Capture the cell that displays the provided text and extract its (X, Y) central coordinate. 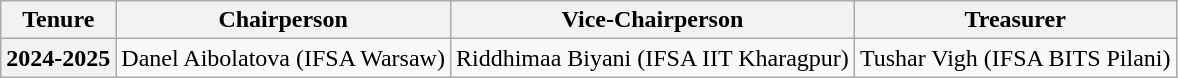
Chairperson (284, 20)
Tushar Vigh (IFSA BITS Pilani) (1015, 58)
Danel Aibolatova (IFSA Warsaw) (284, 58)
Vice-Chairperson (652, 20)
2024-2025 (58, 58)
Treasurer (1015, 20)
Tenure (58, 20)
Riddhimaa Biyani (IFSA IIT Kharagpur) (652, 58)
